For the text-containing cell, return its midpoint in [X, Y] coordinate format. 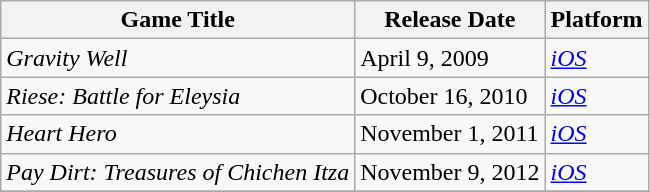
November 9, 2012 [450, 172]
Release Date [450, 20]
Platform [596, 20]
Game Title [178, 20]
November 1, 2011 [450, 134]
Pay Dirt: Treasures of Chichen Itza [178, 172]
Gravity Well [178, 58]
Heart Hero [178, 134]
Riese: Battle for Eleysia [178, 96]
October 16, 2010 [450, 96]
April 9, 2009 [450, 58]
